From the cell containing the given text, extract its center point as (x, y) coordinate. 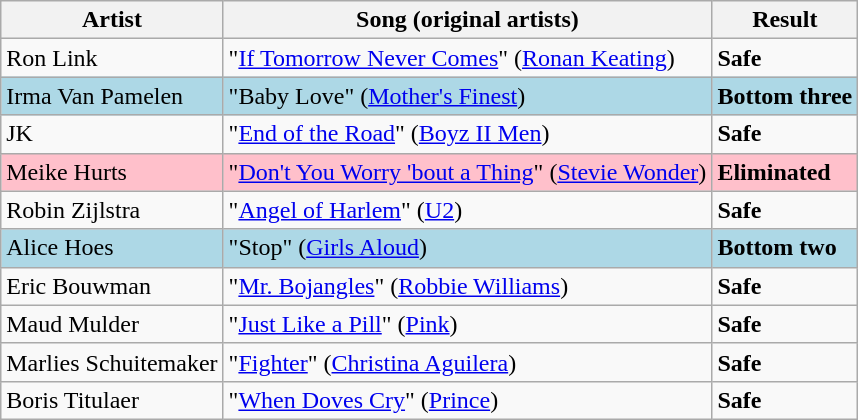
"End of the Road" (Boyz II Men) (468, 134)
"Angel of Harlem" (U2) (468, 210)
Bottom three (785, 96)
"Stop" (Girls Aloud) (468, 248)
Eliminated (785, 172)
Meike Hurts (112, 172)
Maud Mulder (112, 324)
"Just Like a Pill" (Pink) (468, 324)
"When Doves Cry" (Prince) (468, 400)
Alice Hoes (112, 248)
Irma Van Pamelen (112, 96)
Bottom two (785, 248)
"Mr. Bojangles" (Robbie Williams) (468, 286)
Ron Link (112, 58)
"If Tomorrow Never Comes" (Ronan Keating) (468, 58)
Marlies Schuitemaker (112, 362)
"Baby Love" (Mother's Finest) (468, 96)
Robin Zijlstra (112, 210)
Boris Titulaer (112, 400)
Artist (112, 20)
"Don't You Worry 'bout a Thing" (Stevie Wonder) (468, 172)
"Fighter" (Christina Aguilera) (468, 362)
Song (original artists) (468, 20)
JK (112, 134)
Result (785, 20)
Eric Bouwman (112, 286)
